For the text-containing cell, return its midpoint in (X, Y) coordinate format. 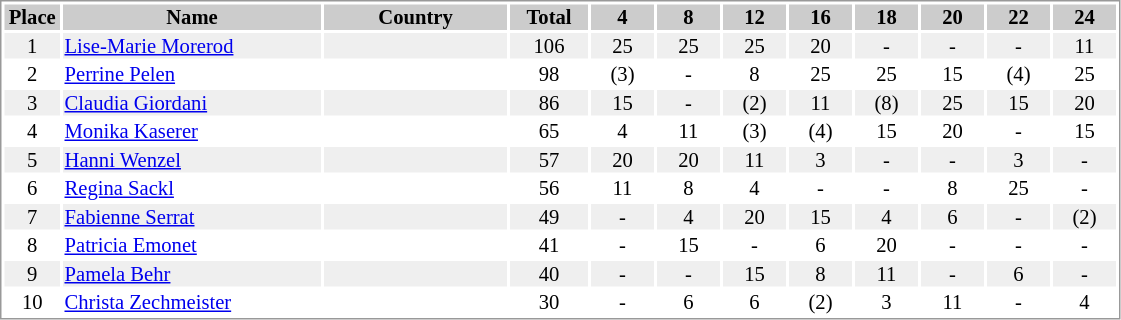
Country (416, 17)
18 (886, 17)
10 (32, 303)
1 (32, 46)
12 (754, 17)
106 (549, 46)
Place (32, 17)
7 (32, 217)
Claudia Giordani (192, 103)
40 (549, 274)
2 (32, 75)
Name (192, 17)
(8) (886, 103)
24 (1084, 17)
5 (32, 160)
Total (549, 17)
98 (549, 75)
Pamela Behr (192, 274)
86 (549, 103)
49 (549, 217)
56 (549, 189)
57 (549, 160)
Regina Sackl (192, 189)
Fabienne Serrat (192, 217)
9 (32, 274)
Perrine Pelen (192, 75)
Christa Zechmeister (192, 303)
30 (549, 303)
16 (820, 17)
Patricia Emonet (192, 245)
Lise-Marie Morerod (192, 46)
Hanni Wenzel (192, 160)
41 (549, 245)
22 (1018, 17)
65 (549, 131)
Monika Kaserer (192, 131)
